Identify which cell holds the provided text, then report its (X, Y) central coordinate. 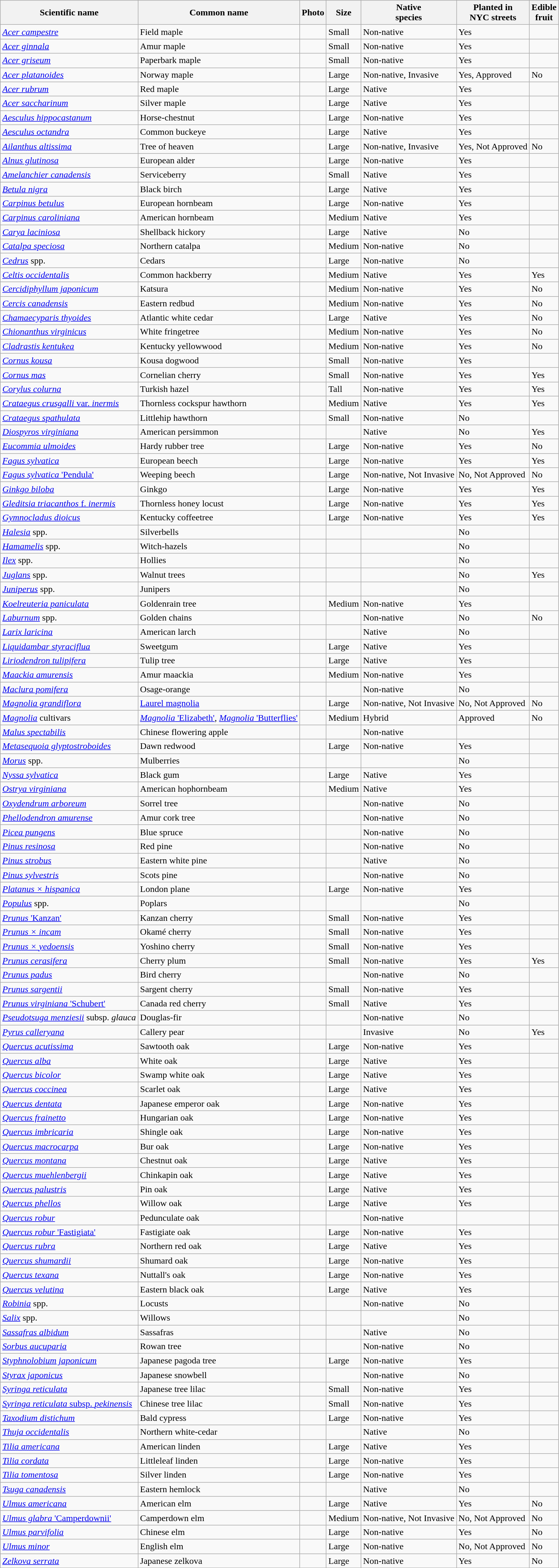
Quercus dentata (69, 1103)
Quercus velutina (69, 1289)
Chinese elm (219, 1532)
Serviceberry (219, 175)
Cornus mas (69, 375)
Black gum (219, 775)
Nyssa sylvatica (69, 775)
London plane (219, 889)
Catalpa speciosa (69, 246)
American linden (219, 1446)
Ailanthus altissima (69, 146)
Ostrya virginiana (69, 789)
Rowan tree (219, 1347)
Kanzan cherry (219, 918)
Quercus palustris (69, 1189)
Dawn redwood (219, 746)
Cedrus spp. (69, 261)
Cercis canadensis (69, 303)
Pyrus calleryana (69, 1032)
Planted inNYC streets (493, 13)
Ulmus minor (69, 1546)
Tulip tree (219, 661)
Quercus frainetto (69, 1118)
Eastern hemlock (219, 1489)
Atlantic white cedar (219, 318)
Quercus macrocarpa (69, 1146)
Taxodium distichum (69, 1418)
Sargent cherry (219, 989)
Camperdown elm (219, 1518)
Prunus 'Kanzan' (69, 918)
Diospyros virginiana (69, 432)
Tilia cordata (69, 1461)
Cornus kousa (69, 360)
Prunus × incam (69, 932)
American elm (219, 1503)
Cercidiphyllum japonicum (69, 289)
Tree of heaven (219, 146)
Osage-orange (219, 689)
European alder (219, 160)
Silver maple (219, 103)
Cladrastis kentukea (69, 346)
Maackia amurensis (69, 675)
Magnolia cultivars (69, 718)
Crataegus spathulata (69, 418)
Tilia tomentosa (69, 1475)
Paperbark maple (219, 60)
Witch-hazels (219, 546)
Chamaecyparis thyoides (69, 318)
Thornless cockspur hawthorn (219, 403)
Littlehip hawthorn (219, 418)
Liriodendron tulipifera (69, 661)
Japanese tree lilac (219, 1389)
Corylus colurna (69, 389)
Horse-chestnut (219, 117)
Crataegus crusgalli var. inermis (69, 403)
European beech (219, 461)
Sorbus aucuparia (69, 1347)
Ulmus glabra 'Camperdownii' (69, 1518)
Tilia americana (69, 1446)
Eastern redbud (219, 303)
Halesia spp. (69, 532)
Amur maple (219, 46)
Golden chains (219, 618)
Morus spp. (69, 761)
Syringa reticulata subsp. pekinensis (69, 1404)
Betula nigra (69, 189)
Kentucky coffeetree (219, 518)
Sassafras (219, 1332)
Laburnum spp. (69, 618)
Canada red cherry (219, 1003)
Yes, Not Approved (493, 146)
Tsuga canadensis (69, 1489)
Prunus × yedoensis (69, 946)
Shingle oak (219, 1132)
Aesculus hippocastanum (69, 117)
Sweetgum (219, 646)
Callery pear (219, 1032)
Cherry plum (219, 961)
Japanese snowbell (219, 1375)
Quercus muehlenbergii (69, 1175)
Acer platanoides (69, 75)
Ginkgo biloba (69, 489)
Katsura (219, 289)
Goldenrain tree (219, 603)
Amur cork tree (219, 818)
Ginkgo (219, 489)
Norway maple (219, 75)
Locusts (219, 1303)
Aesculus octandra (69, 132)
Chinese flowering apple (219, 732)
Sorrel tree (219, 803)
Picea pungens (69, 832)
Phellodendron amurense (69, 818)
Sawtooth oak (219, 1046)
Quercus alba (69, 1060)
Shellback hickory (219, 232)
Prunus cerasifera (69, 961)
Approved (493, 718)
Fastigiate oak (219, 1232)
Common name (219, 13)
Larix laricina (69, 632)
Prunus padus (69, 975)
Acer ginnala (69, 46)
Pinus strobus (69, 860)
Size (344, 13)
Malus spectabilis (69, 732)
Red pine (219, 846)
Magnolia grandiflora (69, 703)
Chinese tree lilac (219, 1404)
Pinus resinosa (69, 846)
Walnut trees (219, 575)
Field maple (219, 32)
White oak (219, 1060)
Koelreuteria paniculata (69, 603)
Quercus rubra (69, 1246)
Mulberries (219, 761)
Photo (313, 13)
Quercus montana (69, 1161)
Prunus sargentii (69, 989)
Pedunculate oak (219, 1218)
Invasive (409, 1032)
Quercus shumardii (69, 1261)
Ulmus parvifolia (69, 1532)
Celtis occidentalis (69, 275)
Carpinus betulus (69, 203)
Magnolia 'Elizabeth', Magnolia 'Butterflies' (219, 718)
American larch (219, 632)
Hardy rubber tree (219, 446)
Eastern white pine (219, 860)
Eucommia ulmoides (69, 446)
Prunus virginiana 'Schubert' (69, 1003)
Acer rubrum (69, 89)
Gymnocladus dioicus (69, 518)
Northern white-cedar (219, 1432)
Kousa dogwood (219, 360)
Juglans spp. (69, 575)
Fagus sylvatica (69, 461)
Scots pine (219, 875)
Japanese zelkova (219, 1560)
Acer campestre (69, 32)
Willow oak (219, 1203)
Chinkapin oak (219, 1175)
Carya laciniosa (69, 232)
Yes, Approved (493, 75)
Eastern black oak (219, 1289)
Quercus robur 'Fastigiata' (69, 1232)
Northern red oak (219, 1246)
Salix spp. (69, 1318)
Oxydendrum arboreum (69, 803)
White fringetree (219, 332)
Poplars (219, 904)
Laurel magnolia (219, 703)
Alnus glutinosa (69, 160)
Japanese emperor oak (219, 1103)
Hybrid (409, 718)
Willows (219, 1318)
Japanese pagoda tree (219, 1361)
Robinia spp. (69, 1303)
Pin oak (219, 1189)
Swamp white oak (219, 1075)
Styrax japonicus (69, 1375)
Littleleaf linden (219, 1461)
Syringa reticulata (69, 1389)
Quercus robur (69, 1218)
American hornbeam (219, 218)
Amelanchier canadensis (69, 175)
Juniperus spp. (69, 589)
Chionanthus virginicus (69, 332)
Acer griseum (69, 60)
Sassafras albidum (69, 1332)
Yoshino cherry (219, 946)
Bur oak (219, 1146)
Chestnut oak (219, 1161)
Common buckeye (219, 132)
European hornbeam (219, 203)
Tall (344, 389)
Kentucky yellowwood (219, 346)
Okamé cherry (219, 932)
Quercus coccinea (69, 1089)
Cedars (219, 261)
Thornless honey locust (219, 503)
Black birch (219, 189)
Styphnolobium japonicum (69, 1361)
Pinus sylvestris (69, 875)
Bald cypress (219, 1418)
American hophornbeam (219, 789)
Quercus phellos (69, 1203)
Hamamelis spp. (69, 546)
Gleditsia triacanthos f. inermis (69, 503)
Weeping beech (219, 475)
Quercus acutissima (69, 1046)
Turkish hazel (219, 389)
Red maple (219, 89)
Fagus sylvatica 'Pendula' (69, 475)
Ilex spp. (69, 560)
Hungarian oak (219, 1118)
Junipers (219, 589)
Scarlet oak (219, 1089)
Shumard oak (219, 1261)
Zelkova serrata (69, 1560)
English elm (219, 1546)
Pseudotsuga menziesii subsp. glauca (69, 1018)
Platanus × hispanica (69, 889)
Ulmus americana (69, 1503)
Liquidambar styraciflua (69, 646)
Scientific name (69, 13)
Cornelian cherry (219, 375)
Silverbells (219, 532)
American persimmon (219, 432)
Acer saccharinum (69, 103)
Ediblefruit (544, 13)
Quercus imbricaria (69, 1132)
Quercus bicolor (69, 1075)
Populus spp. (69, 904)
Bird cherry (219, 975)
Common hackberry (219, 275)
Nativespecies (409, 13)
Nuttall's oak (219, 1275)
Metasequoia glyptostroboides (69, 746)
Amur maackia (219, 675)
Blue spruce (219, 832)
Northern catalpa (219, 246)
Hollies (219, 560)
Carpinus caroliniana (69, 218)
Thuja occidentalis (69, 1432)
Silver linden (219, 1475)
Douglas-fir (219, 1018)
Quercus texana (69, 1275)
Maclura pomifera (69, 689)
